Output the (x, y) coordinate of the center of the cell containing the given text.  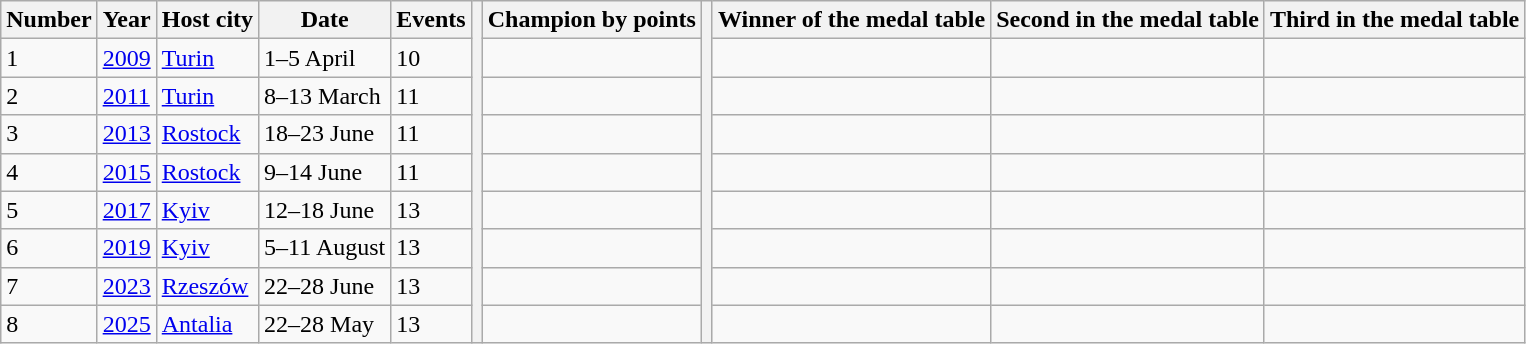
2009 (126, 58)
18–23 June (325, 134)
2017 (126, 210)
22–28 June (325, 286)
Antalia (207, 324)
2015 (126, 172)
3 (49, 134)
2 (49, 96)
2013 (126, 134)
Champion by points (592, 20)
22–28 May (325, 324)
5 (49, 210)
8–13 March (325, 96)
2023 (126, 286)
Second in the medal table (1128, 20)
Host city (207, 20)
7 (49, 286)
8 (49, 324)
Events (431, 20)
Winner of the medal table (851, 20)
2019 (126, 248)
Rzeszów (207, 286)
2025 (126, 324)
Year (126, 20)
12–18 June (325, 210)
6 (49, 248)
5–11 August (325, 248)
2011 (126, 96)
Third in the medal table (1394, 20)
Date (325, 20)
1 (49, 58)
Number (49, 20)
1–5 April (325, 58)
10 (431, 58)
4 (49, 172)
9–14 June (325, 172)
